From the cell containing the given text, extract its center point as [x, y] coordinate. 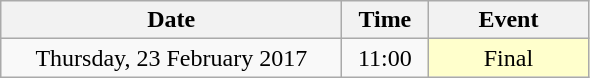
Thursday, 23 February 2017 [172, 58]
Time [385, 20]
11:00 [385, 58]
Event [508, 20]
Final [508, 58]
Date [172, 20]
